Extract the (x, y) coordinate from the center of the cell holding the provided text.  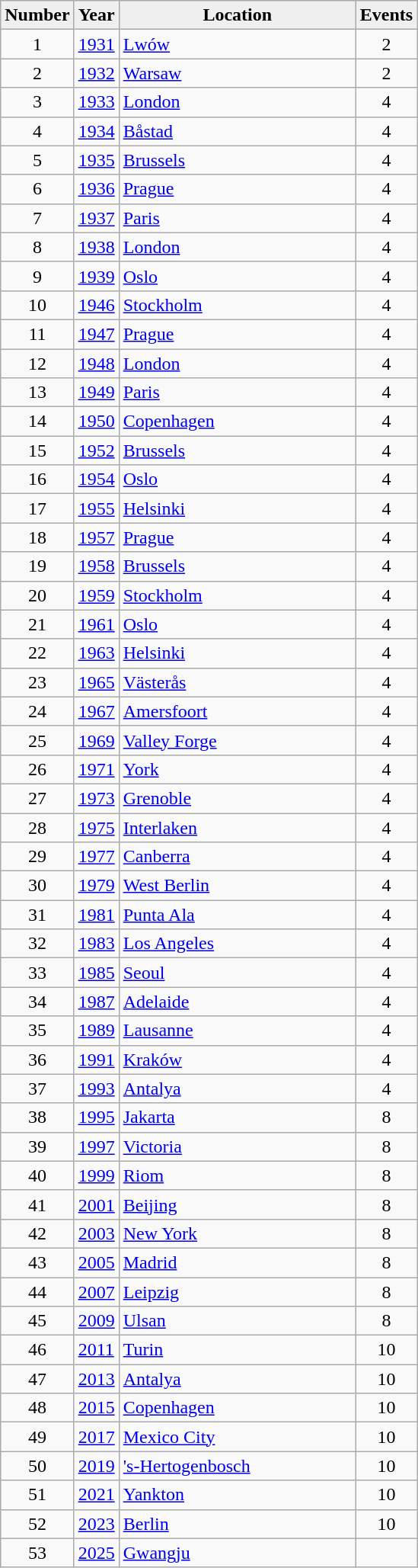
1952 (96, 451)
Amersfoort (238, 711)
40 (37, 1175)
20 (37, 595)
Valley Forge (238, 740)
1936 (96, 189)
18 (37, 537)
1937 (96, 218)
31 (37, 915)
3 (37, 102)
38 (37, 1117)
41 (37, 1204)
1950 (96, 422)
2001 (96, 1204)
39 (37, 1146)
Jakarta (238, 1117)
15 (37, 451)
25 (37, 740)
York (238, 769)
1957 (96, 537)
1991 (96, 1060)
1971 (96, 769)
Kraków (238, 1060)
1967 (96, 711)
Seoul (238, 973)
2003 (96, 1233)
50 (37, 1466)
1948 (96, 364)
Lwów (238, 44)
13 (37, 393)
1995 (96, 1117)
New York (238, 1233)
Madrid (238, 1262)
35 (37, 1031)
Yankton (238, 1495)
30 (37, 886)
Västerås (238, 682)
Båstad (238, 131)
5 (37, 160)
2019 (96, 1466)
1985 (96, 973)
1958 (96, 566)
1949 (96, 393)
2011 (96, 1350)
33 (37, 973)
2025 (96, 1553)
1933 (96, 102)
Gwangju (238, 1553)
19 (37, 566)
Leipzig (238, 1292)
1975 (96, 827)
Ulsan (238, 1321)
43 (37, 1262)
1987 (96, 1002)
Turin (238, 1350)
Location (238, 15)
52 (37, 1524)
23 (37, 682)
24 (37, 711)
Lausanne (238, 1031)
1947 (96, 334)
West Berlin (238, 886)
11 (37, 334)
1931 (96, 44)
46 (37, 1350)
36 (37, 1060)
49 (37, 1437)
16 (37, 479)
's-Hertogenbosch (238, 1466)
1939 (96, 276)
1938 (96, 247)
1973 (96, 798)
1932 (96, 73)
45 (37, 1321)
42 (37, 1233)
32 (37, 944)
1 (37, 44)
1935 (96, 160)
21 (37, 624)
Riom (238, 1175)
2017 (96, 1437)
Berlin (238, 1524)
2013 (96, 1379)
2009 (96, 1321)
29 (37, 857)
Warsaw (238, 73)
1965 (96, 682)
44 (37, 1292)
1954 (96, 479)
47 (37, 1379)
1963 (96, 653)
1999 (96, 1175)
1955 (96, 508)
12 (37, 364)
Interlaken (238, 827)
1993 (96, 1089)
1961 (96, 624)
53 (37, 1553)
2023 (96, 1524)
26 (37, 769)
2021 (96, 1495)
Adelaide (238, 1002)
1979 (96, 886)
Beijing (238, 1204)
2015 (96, 1408)
2007 (96, 1292)
Number (37, 15)
Mexico City (238, 1437)
7 (37, 218)
37 (37, 1089)
1977 (96, 857)
14 (37, 422)
1989 (96, 1031)
51 (37, 1495)
Events (386, 15)
1959 (96, 595)
48 (37, 1408)
1969 (96, 740)
9 (37, 276)
Canberra (238, 857)
28 (37, 827)
Los Angeles (238, 944)
1997 (96, 1146)
6 (37, 189)
1981 (96, 915)
1934 (96, 131)
Victoria (238, 1146)
2005 (96, 1262)
17 (37, 508)
1946 (96, 305)
34 (37, 1002)
Grenoble (238, 798)
27 (37, 798)
22 (37, 653)
Punta Ala (238, 915)
Year (96, 15)
1983 (96, 944)
